Detect which cell encompasses the target text, then output its [X, Y] center coordinate. 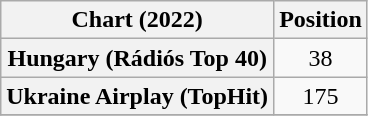
38 [321, 58]
175 [321, 96]
Position [321, 20]
Ukraine Airplay (TopHit) [138, 96]
Chart (2022) [138, 20]
Hungary (Rádiós Top 40) [138, 58]
